Pinpoint the cell where the given text exists, returning its (x, y) midpoint coordinate. 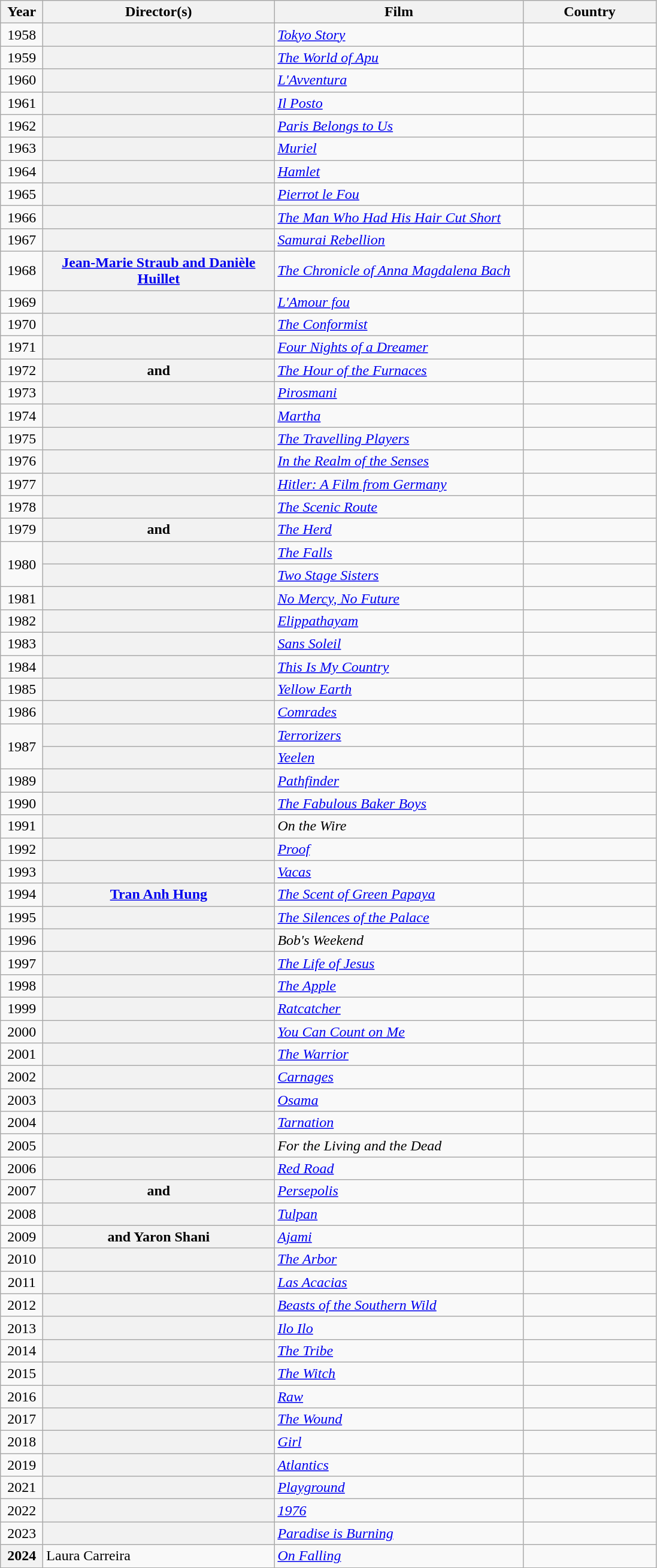
The Scenic Route (399, 507)
On the Wire (399, 826)
1964 (22, 171)
1995 (22, 917)
Tarnation (399, 1123)
and Yaron Shani (159, 1237)
Raw (399, 1397)
Year (22, 12)
Las Acacias (399, 1282)
1991 (22, 826)
1973 (22, 393)
Tulpan (399, 1214)
2001 (22, 1055)
Paradise is Burning (399, 1533)
1983 (22, 643)
Bob's Weekend (399, 940)
The Warrior (399, 1055)
Ratcatcher (399, 1008)
2014 (22, 1351)
Paris Belongs to Us (399, 126)
Four Nights of a Dreamer (399, 348)
The Wound (399, 1419)
1996 (22, 940)
The Fabulous Baker Boys (399, 803)
Playground (399, 1488)
No Mercy, No Future (399, 598)
1982 (22, 621)
1965 (22, 194)
L'Avventura (399, 80)
Samurai Rebellion (399, 240)
2012 (22, 1305)
2005 (22, 1146)
1960 (22, 80)
1994 (22, 895)
The World of Apu (399, 58)
The Arbor (399, 1259)
1987 (22, 747)
The Silences of the Palace (399, 917)
2018 (22, 1442)
The Tribe (399, 1351)
Laura Carreira (159, 1556)
The Hour of the Furnaces (399, 370)
The Witch (399, 1373)
1971 (22, 348)
1977 (22, 484)
1985 (22, 690)
Hitler: A Film from Germany (399, 484)
Two Stage Sisters (399, 575)
The Falls (399, 552)
Martha (399, 416)
2015 (22, 1373)
1958 (22, 35)
Vacas (399, 872)
Persepolis (399, 1191)
1967 (22, 240)
In the Realm of the Senses (399, 461)
2022 (22, 1510)
1962 (22, 126)
Country (589, 12)
1998 (22, 986)
2011 (22, 1282)
1992 (22, 849)
Hamlet (399, 171)
2013 (22, 1328)
1966 (22, 217)
1981 (22, 598)
The Man Who Had His Hair Cut Short (399, 217)
2002 (22, 1077)
Carnages (399, 1077)
The Scent of Green Papaya (399, 895)
2021 (22, 1488)
2000 (22, 1031)
Pathfinder (399, 781)
Atlantics (399, 1465)
2024 (22, 1556)
For the Living and the Dead (399, 1146)
2004 (22, 1123)
Beasts of the Southern Wild (399, 1305)
Director(s) (159, 12)
Sans Soleil (399, 643)
Muriel (399, 149)
This Is My Country (399, 667)
Yellow Earth (399, 690)
2008 (22, 1214)
2016 (22, 1397)
1975 (22, 439)
Red Road (399, 1168)
Pirosmani (399, 393)
1984 (22, 667)
1993 (22, 872)
Tran Anh Hung (159, 895)
2006 (22, 1168)
Jean-Marie Straub and Danièle Huillet (159, 271)
L'Amour fou (399, 301)
The Chronicle of Anna Magdalena Bach (399, 271)
1963 (22, 149)
1978 (22, 507)
The Life of Jesus (399, 963)
You Can Count on Me (399, 1031)
1997 (22, 963)
1990 (22, 803)
1999 (22, 1008)
Il Posto (399, 103)
The Herd (399, 530)
1968 (22, 271)
On Falling (399, 1556)
2009 (22, 1237)
1969 (22, 301)
2023 (22, 1533)
1979 (22, 530)
Comrades (399, 712)
1961 (22, 103)
Yeelen (399, 758)
Terrorizers (399, 735)
2007 (22, 1191)
Girl (399, 1442)
The Conformist (399, 325)
2017 (22, 1419)
1970 (22, 325)
2003 (22, 1100)
1989 (22, 781)
1972 (22, 370)
1974 (22, 416)
The Travelling Players (399, 439)
Film (399, 12)
Elippathayam (399, 621)
Ilo Ilo (399, 1328)
The Apple (399, 986)
2019 (22, 1465)
Pierrot le Fou (399, 194)
1959 (22, 58)
Proof (399, 849)
Tokyo Story (399, 35)
2010 (22, 1259)
Osama (399, 1100)
1980 (22, 564)
1986 (22, 712)
Ajami (399, 1237)
